From the cell containing the given text, extract its center point as [X, Y] coordinate. 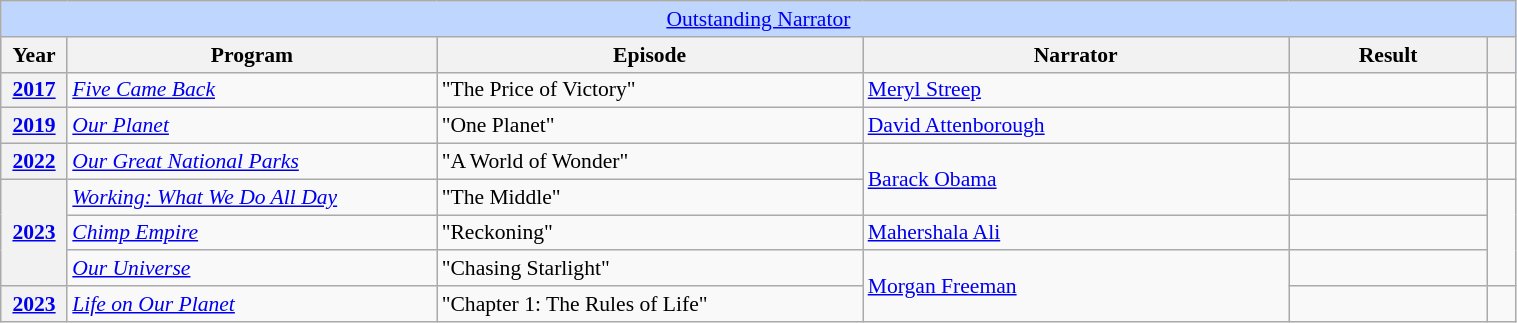
Meryl Streep [1076, 90]
Five Came Back [252, 90]
"Chapter 1: The Rules of Life" [650, 304]
Result [1388, 55]
Working: What We Do All Day [252, 197]
Chimp Empire [252, 233]
Our Great National Parks [252, 162]
Our Universe [252, 269]
2019 [34, 126]
Our Planet [252, 126]
Outstanding Narrator [758, 19]
Life on Our Planet [252, 304]
"The Price of Victory" [650, 90]
Mahershala Ali [1076, 233]
"A World of Wonder" [650, 162]
Narrator [1076, 55]
David Attenborough [1076, 126]
Program [252, 55]
"The Middle" [650, 197]
"Reckoning" [650, 233]
Morgan Freeman [1076, 286]
2022 [34, 162]
2017 [34, 90]
Year [34, 55]
Episode [650, 55]
"Chasing Starlight" [650, 269]
"One Planet" [650, 126]
Barack Obama [1076, 180]
